Scan for the cell matching the given text and deliver its (X, Y) coordinate at center. 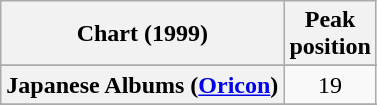
Peakposition (330, 34)
Chart (1999) (142, 34)
19 (330, 85)
Japanese Albums (Oricon) (142, 85)
